Identify which cell holds the provided text, then report its (x, y) central coordinate. 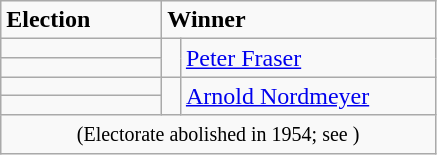
Peter Fraser (308, 58)
(Electorate abolished in 1954; see ) (218, 134)
Winner (299, 20)
Arnold Nordmeyer (308, 96)
Election (82, 20)
